Determine the [X, Y] coordinate at the center of the cell enclosing the given text.  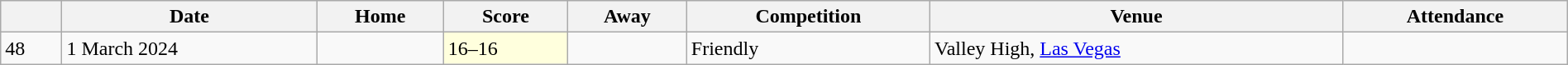
16–16 [505, 48]
Home [380, 17]
Away [628, 17]
Date [189, 17]
Valley High, Las Vegas [1136, 48]
Friendly [808, 48]
48 [31, 48]
Competition [808, 17]
Score [505, 17]
1 March 2024 [189, 48]
Venue [1136, 17]
Attendance [1456, 17]
